Search for the cell housing the specified text and yield its [x, y] center coordinate. 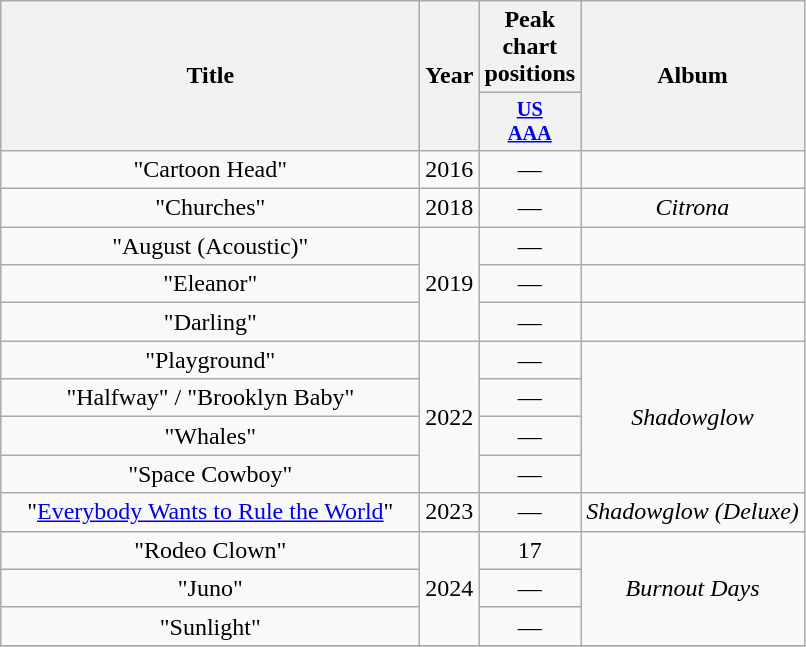
"Eleanor" [210, 284]
17 [530, 550]
"Rodeo Clown" [210, 550]
"Playground" [210, 360]
"Cartoon Head" [210, 169]
2023 [450, 512]
2018 [450, 208]
"Everybody Wants to Rule the World" [210, 512]
"Whales" [210, 436]
"Space Cowboy" [210, 474]
"August (Acoustic)" [210, 246]
Title [210, 76]
Year [450, 76]
"Darling" [210, 322]
Shadowglow [693, 417]
"Halfway" / "Brooklyn Baby" [210, 398]
"Sunlight" [210, 626]
"Juno" [210, 588]
2016 [450, 169]
Burnout Days [693, 588]
2019 [450, 284]
"Churches" [210, 208]
2024 [450, 588]
Peak chart positions [530, 47]
2022 [450, 417]
Album [693, 76]
Citrona [693, 208]
Shadowglow (Deluxe) [693, 512]
USAAA [530, 122]
